Find where the given text appears and provide that cell's center as (X, Y) coordinate. 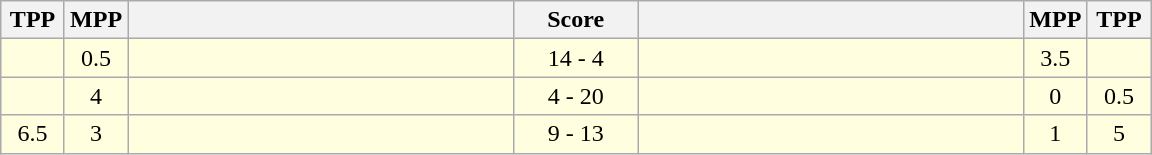
0 (1056, 96)
3 (96, 134)
4 (96, 96)
5 (1119, 134)
6.5 (33, 134)
Score (576, 20)
14 - 4 (576, 58)
1 (1056, 134)
9 - 13 (576, 134)
3.5 (1056, 58)
4 - 20 (576, 96)
